Identify which cell holds the provided text, then report its (x, y) central coordinate. 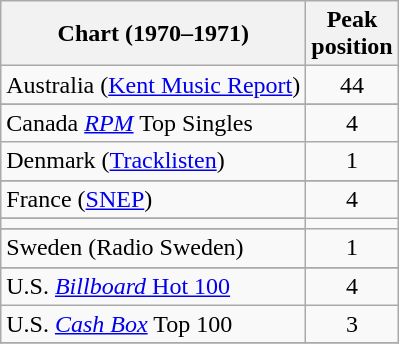
Peakposition (352, 34)
Australia (Kent Music Report) (154, 85)
Chart (1970–1971) (154, 34)
Denmark (Tracklisten) (154, 161)
France (SNEP) (154, 199)
Canada RPM Top Singles (154, 123)
44 (352, 85)
U.S. Cash Box Top 100 (154, 324)
Sweden (Radio Sweden) (154, 248)
3 (352, 324)
U.S. Billboard Hot 100 (154, 286)
